From the cell containing the given text, extract its center point as (x, y) coordinate. 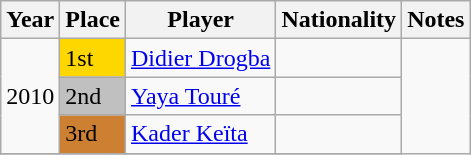
Yaya Touré (201, 96)
Player (201, 20)
Place (93, 20)
3rd (93, 134)
1st (93, 58)
2nd (93, 96)
Kader Keïta (201, 134)
Notes (436, 20)
Didier Drogba (201, 58)
2010 (30, 96)
Nationality (339, 20)
Year (30, 20)
